Capture the cell that displays the provided text and extract its (X, Y) central coordinate. 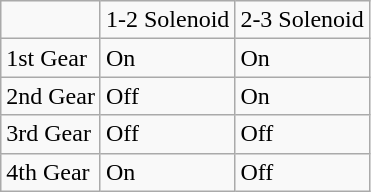
4th Gear (51, 172)
2-3 Solenoid (302, 20)
1st Gear (51, 58)
1-2 Solenoid (167, 20)
3rd Gear (51, 134)
2nd Gear (51, 96)
